Locate the cell with the specified text and output its (X, Y) center coordinate. 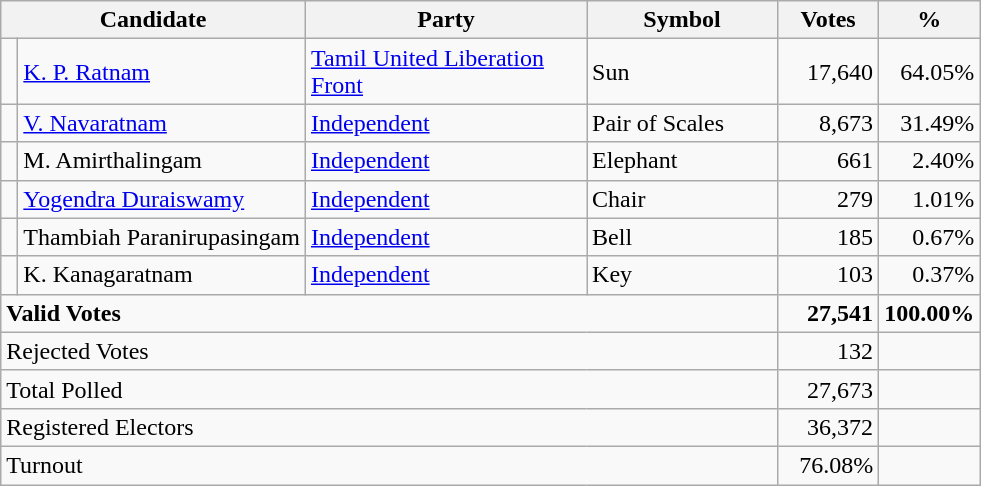
64.05% (930, 72)
K. P. Ratnam (162, 72)
31.49% (930, 123)
K. Kanagaratnam (162, 275)
Total Polled (390, 389)
Rejected Votes (390, 351)
27,673 (828, 389)
Candidate (154, 20)
0.37% (930, 275)
Chair (682, 199)
Tamil United Liberation Front (446, 72)
Votes (828, 20)
V. Navaratnam (162, 123)
661 (828, 161)
132 (828, 351)
0.67% (930, 237)
Valid Votes (390, 313)
Sun (682, 72)
76.08% (828, 465)
Pair of Scales (682, 123)
8,673 (828, 123)
279 (828, 199)
36,372 (828, 427)
% (930, 20)
17,640 (828, 72)
Yogendra Duraiswamy (162, 199)
M. Amirthalingam (162, 161)
2.40% (930, 161)
Party (446, 20)
Elephant (682, 161)
Thambiah Paranirupasingam (162, 237)
27,541 (828, 313)
185 (828, 237)
1.01% (930, 199)
Symbol (682, 20)
100.00% (930, 313)
Key (682, 275)
Bell (682, 237)
Registered Electors (390, 427)
Turnout (390, 465)
103 (828, 275)
